Locate the cell with the specified text and output its [X, Y] center coordinate. 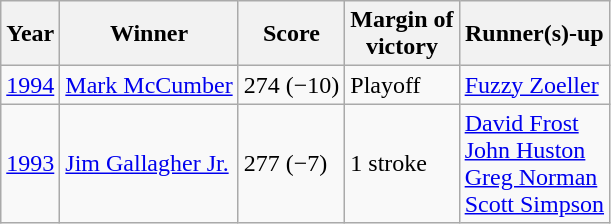
1 stroke [402, 164]
David Frost John Huston Greg Norman Scott Simpson [534, 164]
Margin ofvictory [402, 34]
Mark McCumber [149, 85]
1994 [30, 85]
Fuzzy Zoeller [534, 85]
277 (−7) [292, 164]
Winner [149, 34]
Year [30, 34]
Playoff [402, 85]
Score [292, 34]
274 (−10) [292, 85]
Jim Gallagher Jr. [149, 164]
1993 [30, 164]
Runner(s)-up [534, 34]
